Search for the cell housing the specified text and yield its (X, Y) center coordinate. 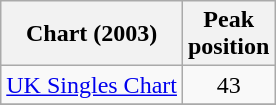
43 (228, 85)
Peakposition (228, 34)
Chart (2003) (92, 34)
UK Singles Chart (92, 85)
